For the text-containing cell, return its midpoint in (X, Y) coordinate format. 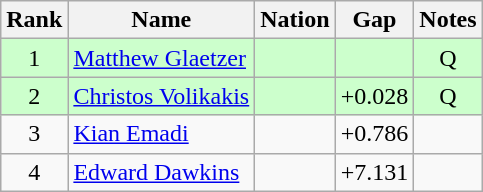
1 (34, 58)
Nation (295, 20)
+0.028 (374, 96)
Name (162, 20)
Notes (448, 20)
4 (34, 172)
Kian Emadi (162, 134)
2 (34, 96)
Edward Dawkins (162, 172)
Gap (374, 20)
3 (34, 134)
Matthew Glaetzer (162, 58)
+7.131 (374, 172)
+0.786 (374, 134)
Christos Volikakis (162, 96)
Rank (34, 20)
